Search for the cell housing the specified text and yield its (x, y) center coordinate. 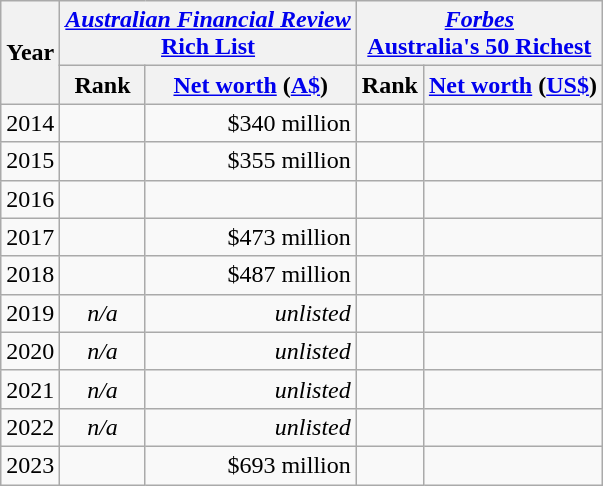
$340 million (250, 123)
2018 (30, 275)
Net worth (US$) (512, 85)
2022 (30, 427)
Australian Financial ReviewRich List (208, 34)
2014 (30, 123)
$487 million (250, 275)
2020 (30, 351)
$473 million (250, 237)
2016 (30, 199)
2021 (30, 389)
Year (30, 52)
2019 (30, 313)
2017 (30, 237)
Net worth (A$) (250, 85)
ForbesAustralia's 50 Richest (479, 34)
2015 (30, 161)
$693 million (250, 465)
2023 (30, 465)
$355 million (250, 161)
